Find where the given text appears and provide that cell's center as [x, y] coordinate. 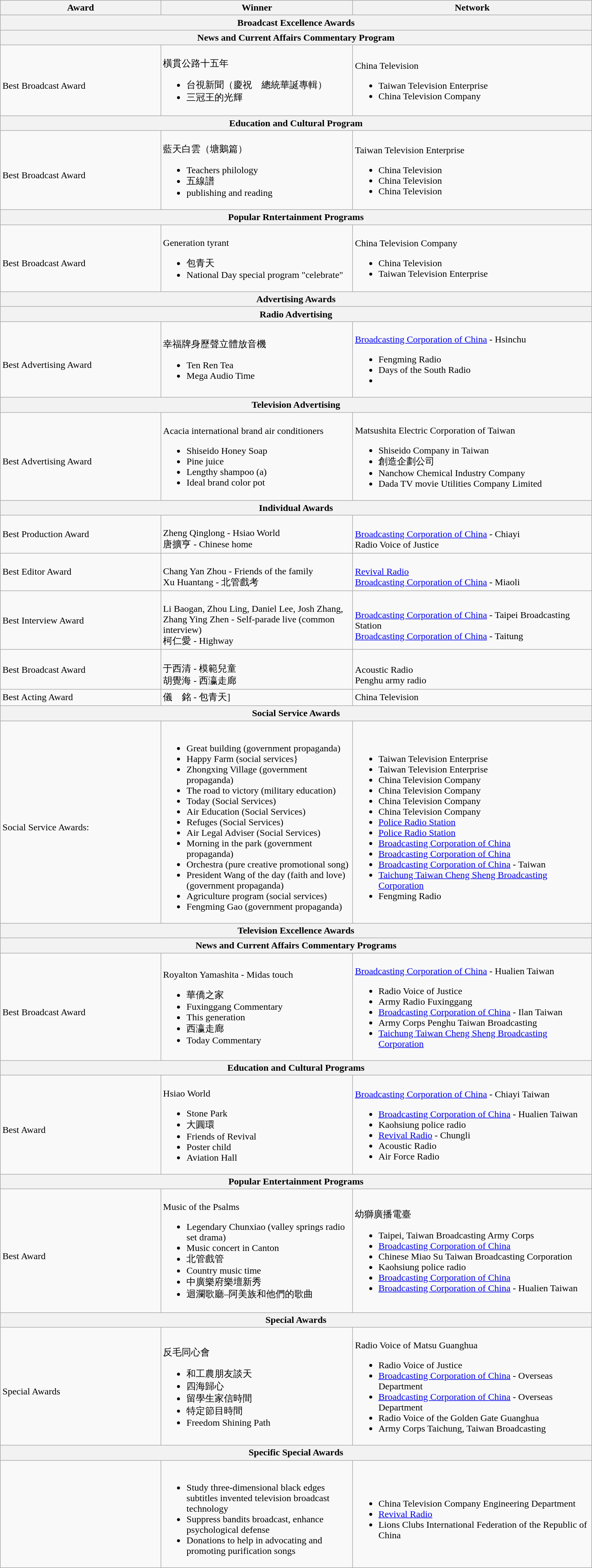
Broadcasting Corporation of China - Taipei Broadcasting Station Broadcasting Corporation of China - Taitung [472, 620]
Television Excellence Awards [296, 931]
China Television Company Engineering DepartmentRevival RadioLions Clubs International Federation of the Republic of China [472, 1514]
Chang Yan Zhou - Friends of the family Xu Huantang - 北管戲考 [257, 572]
Advertising Awards [296, 299]
于西清 - 模範兒童 胡覺海 - 西瀛走廊 [257, 669]
Zheng Qinglong - Hsiao World 唐擴亨 - Chinese home [257, 534]
Network [472, 8]
Winner [257, 8]
Best Production Award [80, 534]
Taiwan Television EnterpriseChina TelevisionChina TelevisionChina Television [472, 170]
藍天白雲（塘鵝篇）Teachers philology五線譜publishing and reading [257, 170]
Broadcasting Corporation of China - HsinchuFengming RadioDays of the South Radio [472, 359]
Broadcast Excellence Awards [296, 23]
Hsiao WorldStone Park大圓環Friends of RevivalPoster childAviation Hall [257, 1125]
Popular Rntertainment Programs [296, 217]
Education and Cultural Program [296, 123]
Revival Radio Broadcasting Corporation of China - Miaoli [472, 572]
Li Baogan, Zhou Ling, Daniel Lee, Josh Zhang, Zhang Ying Zhen - Self-parade live (common interview) 柯仁愛 - Highway [257, 620]
China TelevisionTaiwan Television EnterpriseChina Television Company [472, 81]
儀 銘 - 包青天] [257, 697]
Specific Special Awards [296, 1453]
Best Editor Award [80, 572]
幸福牌身歷聲立體放音機Ten Ren TeaMega Audio Time [257, 359]
China Television CompanyChina TelevisionTaiwan Television Enterprise [472, 258]
Popular Entertainment Programs [296, 1181]
Matsushita Electric Corporation of TaiwanShiseido Company in Taiwan創造企劃公司Nanchow Chemical Industry CompanyDada TV movie Utilities Company Limited [472, 456]
Generation tyrant包青天National Day special program "celebrate" [257, 258]
Television Advertising [296, 405]
News and Current Affairs Commentary Program [296, 38]
China Television [472, 697]
Social Service Awards: [80, 822]
橫貫公路十五年台視新聞（慶祝 總統華誕專輯）三冠王的光輝 [257, 81]
Acoustic Radio Penghu army radio [472, 669]
Best Acting Award [80, 697]
反毛同心會和工農朋友談天四海歸心留學生家信時間特定節目時間Freedom Shining Path [257, 1386]
Broadcasting Corporation of China - Chiayi Radio Voice of Justice [472, 534]
Education and Cultural Programs [296, 1068]
Individual Awards [296, 508]
Royalton Yamashita - Midas touch華僑之家Fuxinggang CommentaryThis generation西瀛走廊Today Commentary [257, 1007]
Radio Advertising [296, 314]
News and Current Affairs Commentary Programs [296, 946]
Social Service Awards [296, 713]
Music of the PsalmsLegendary Chunxiao (valley springs radio set drama)Music concert in Canton北管戲管Country music time中廣樂府樂壇新秀迴瀾歌廳–阿美族和他們的歌曲 [257, 1251]
Best Interview Award [80, 620]
Award [80, 8]
Acacia international brand air conditionersShiseido Honey SoapPine juiceLengthy shampoo (a)Ideal brand color pot [257, 456]
